Capture the cell that displays the provided text and extract its (X, Y) central coordinate. 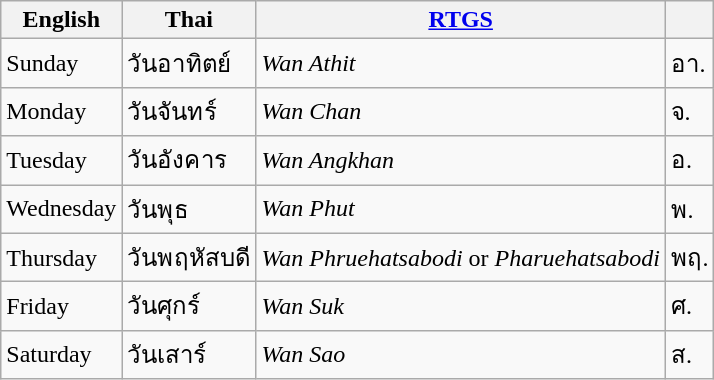
Wan Suk (461, 306)
วันจันทร์ (189, 112)
Wan Phruehatsabodi or Pharuehatsabodi (461, 258)
วันศุกร์ (189, 306)
วันอังคาร (189, 160)
วันพุธ (189, 208)
RTGS (461, 20)
อา. (690, 64)
พฤ. (690, 258)
Wan Phut (461, 208)
วันพฤหัสบดี (189, 258)
Thai (189, 20)
จ. (690, 112)
Wan Sao (461, 354)
Wan Angkhan (461, 160)
Friday (62, 306)
English (62, 20)
Wan Chan (461, 112)
Saturday (62, 354)
ส. (690, 354)
Monday (62, 112)
วันเสาร์ (189, 354)
ศ. (690, 306)
Tuesday (62, 160)
พ. (690, 208)
Wan Athit (461, 64)
Sunday (62, 64)
วันอาทิตย์ (189, 64)
Thursday (62, 258)
Wednesday (62, 208)
อ. (690, 160)
